Pinpoint the cell where the given text exists, returning its (x, y) midpoint coordinate. 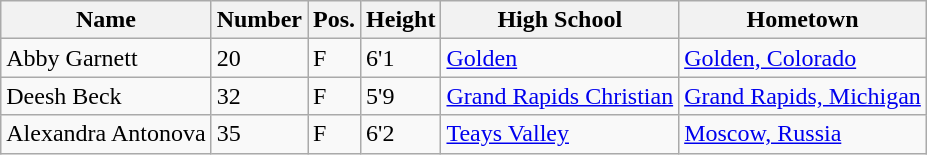
35 (259, 134)
Teays Valley (560, 134)
20 (259, 58)
6'2 (401, 134)
Moscow, Russia (803, 134)
Grand Rapids, Michigan (803, 96)
Golden (560, 58)
High School (560, 20)
Abby Garnett (106, 58)
Hometown (803, 20)
Alexandra Antonova (106, 134)
5'9 (401, 96)
Pos. (334, 20)
Number (259, 20)
Height (401, 20)
6'1 (401, 58)
Golden, Colorado (803, 58)
Name (106, 20)
Grand Rapids Christian (560, 96)
32 (259, 96)
Deesh Beck (106, 96)
